Extract the (x, y) coordinate from the center of the cell holding the provided text.  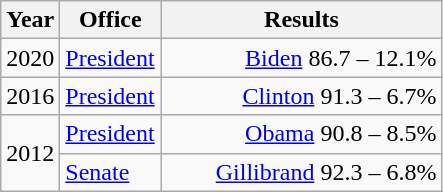
2012 (30, 153)
Gillibrand 92.3 – 6.8% (302, 172)
2020 (30, 58)
2016 (30, 96)
Biden 86.7 – 12.1% (302, 58)
Obama 90.8 – 8.5% (302, 134)
Office (110, 20)
Senate (110, 172)
Results (302, 20)
Year (30, 20)
Clinton 91.3 – 6.7% (302, 96)
